Extract the [X, Y] coordinate from the center of the cell holding the provided text.  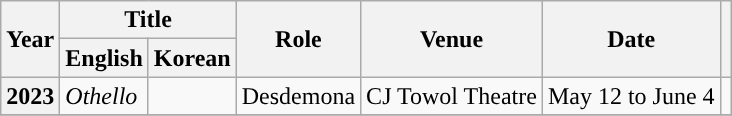
English [104, 58]
Title [148, 20]
Year [30, 39]
CJ Towol Theatre [452, 96]
2023 [30, 96]
May 12 to June 4 [631, 96]
Othello [104, 96]
Korean [192, 58]
Venue [452, 39]
Desdemona [298, 96]
Date [631, 39]
Role [298, 39]
